Capture the cell that displays the provided text and extract its [x, y] central coordinate. 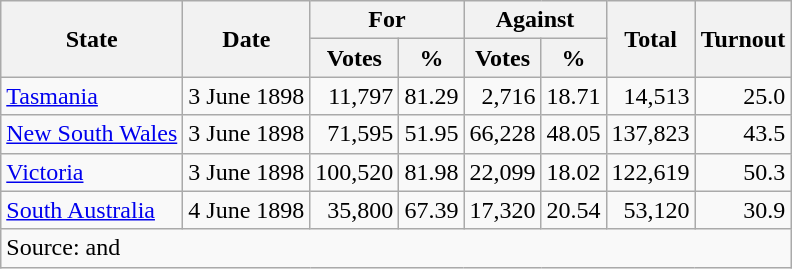
67.39 [432, 210]
35,800 [354, 210]
14,513 [650, 96]
43.5 [743, 134]
100,520 [354, 172]
137,823 [650, 134]
25.0 [743, 96]
18.71 [574, 96]
81.98 [432, 172]
17,320 [502, 210]
2,716 [502, 96]
81.29 [432, 96]
48.05 [574, 134]
51.95 [432, 134]
Against [535, 20]
Source: and [396, 248]
122,619 [650, 172]
Tasmania [92, 96]
11,797 [354, 96]
71,595 [354, 134]
53,120 [650, 210]
Turnout [743, 39]
For [387, 20]
22,099 [502, 172]
4 June 1898 [246, 210]
50.3 [743, 172]
66,228 [502, 134]
20.54 [574, 210]
New South Wales [92, 134]
State [92, 39]
Date [246, 39]
18.02 [574, 172]
Total [650, 39]
30.9 [743, 210]
Victoria [92, 172]
South Australia [92, 210]
